For the text-containing cell, return its midpoint in [X, Y] coordinate format. 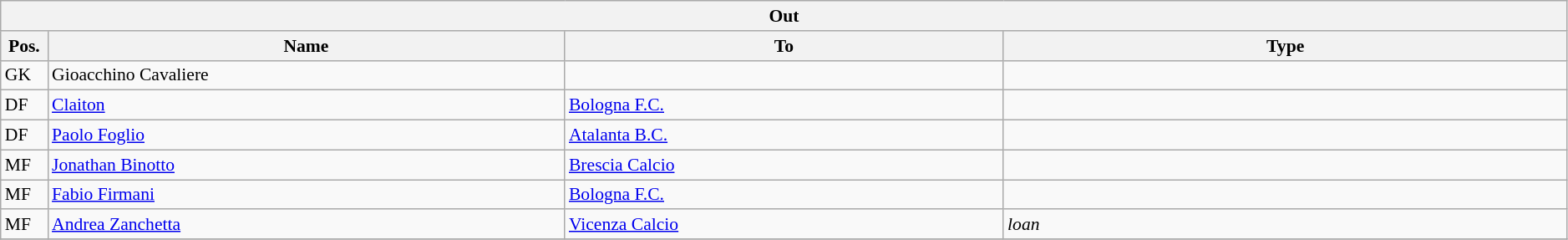
Fabio Firmani [306, 195]
To [784, 46]
Andrea Zanchetta [306, 225]
Pos. [24, 46]
loan [1285, 225]
Gioacchino Cavaliere [306, 75]
Paolo Foglio [306, 135]
Atalanta B.C. [784, 135]
Out [784, 16]
Brescia Calcio [784, 165]
Vicenza Calcio [784, 225]
Name [306, 46]
Claiton [306, 105]
GK [24, 75]
Jonathan Binotto [306, 165]
Type [1285, 46]
